Scan for the cell matching the given text and deliver its [x, y] coordinate at center. 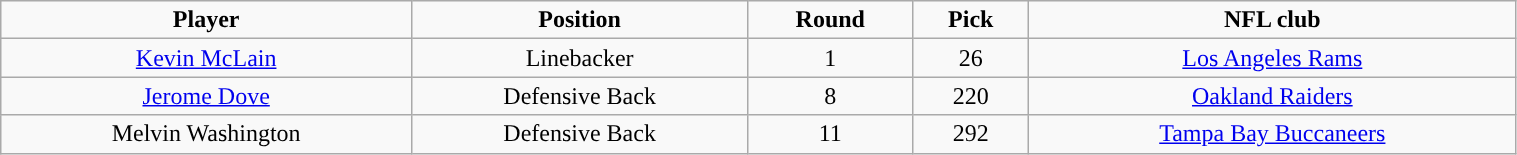
1 [830, 58]
Position [580, 20]
Los Angeles Rams [1272, 58]
Oakland Raiders [1272, 96]
Linebacker [580, 58]
NFL club [1272, 20]
Player [206, 20]
Melvin Washington [206, 134]
Round [830, 20]
11 [830, 134]
Pick [971, 20]
Kevin McLain [206, 58]
Tampa Bay Buccaneers [1272, 134]
292 [971, 134]
220 [971, 96]
8 [830, 96]
Jerome Dove [206, 96]
26 [971, 58]
